Scan for the cell matching the given text and deliver its [x, y] coordinate at center. 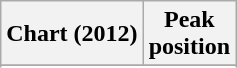
Peakposition [189, 34]
Chart (2012) [72, 34]
